Provide the [X, Y] coordinate of the cell's center where the given text is located.  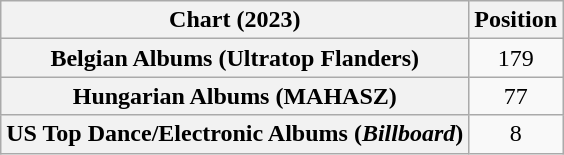
Chart (2023) [235, 20]
179 [516, 58]
Hungarian Albums (MAHASZ) [235, 96]
Belgian Albums (Ultratop Flanders) [235, 58]
US Top Dance/Electronic Albums (Billboard) [235, 134]
8 [516, 134]
77 [516, 96]
Position [516, 20]
